Return the [x, y] coordinate for the center point of the cell that contains the specified text.  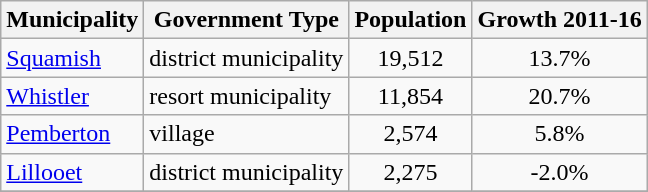
resort municipality [246, 96]
Growth 2011-16 [560, 20]
Population [410, 20]
village [246, 134]
2,275 [410, 172]
Municipality [72, 20]
11,854 [410, 96]
13.7% [560, 58]
19,512 [410, 58]
20.7% [560, 96]
Government Type [246, 20]
Pemberton [72, 134]
Whistler [72, 96]
2,574 [410, 134]
5.8% [560, 134]
-2.0% [560, 172]
Lillooet [72, 172]
Squamish [72, 58]
